Output the (X, Y) coordinate of the center of the cell containing the given text.  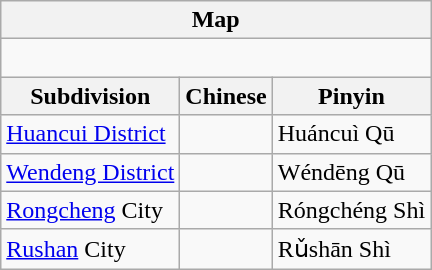
Róngchéng Shì (351, 210)
Chinese (226, 96)
Rǔshān Shì (351, 249)
Wendeng District (90, 172)
Huancui District (90, 134)
Wéndēng Qū (351, 172)
Subdivision (90, 96)
Pinyin (351, 96)
Rongcheng City (90, 210)
Huáncuì Qū (351, 134)
Map (216, 20)
Rushan City (90, 249)
